Search for the cell housing the specified text and yield its (x, y) center coordinate. 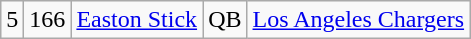
QB (225, 20)
166 (48, 20)
Easton Stick (137, 20)
5 (12, 20)
Los Angeles Chargers (358, 20)
